Output the [x, y] coordinate of the center of the cell containing the given text.  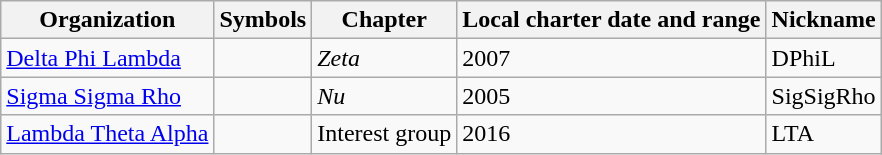
Nu [384, 96]
Organization [108, 20]
Interest group [384, 134]
Nickname [824, 20]
Chapter [384, 20]
SigSigRho [824, 96]
2005 [612, 96]
2016 [612, 134]
Local charter date and range [612, 20]
LTA [824, 134]
Zeta [384, 58]
Delta Phi Lambda [108, 58]
2007 [612, 58]
Symbols [263, 20]
Sigma Sigma Rho [108, 96]
DPhiL [824, 58]
Lambda Theta Alpha [108, 134]
